Return (x, y) of the center of cell containing provided text 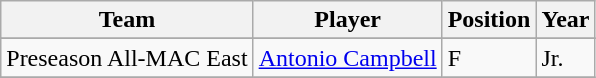
Jr. (566, 58)
Antonio Campbell (348, 58)
Year (566, 20)
Preseason All-MAC East (127, 58)
F (489, 58)
Player (348, 20)
Position (489, 20)
Team (127, 20)
